Detect which cell encompasses the target text, then output its (X, Y) center coordinate. 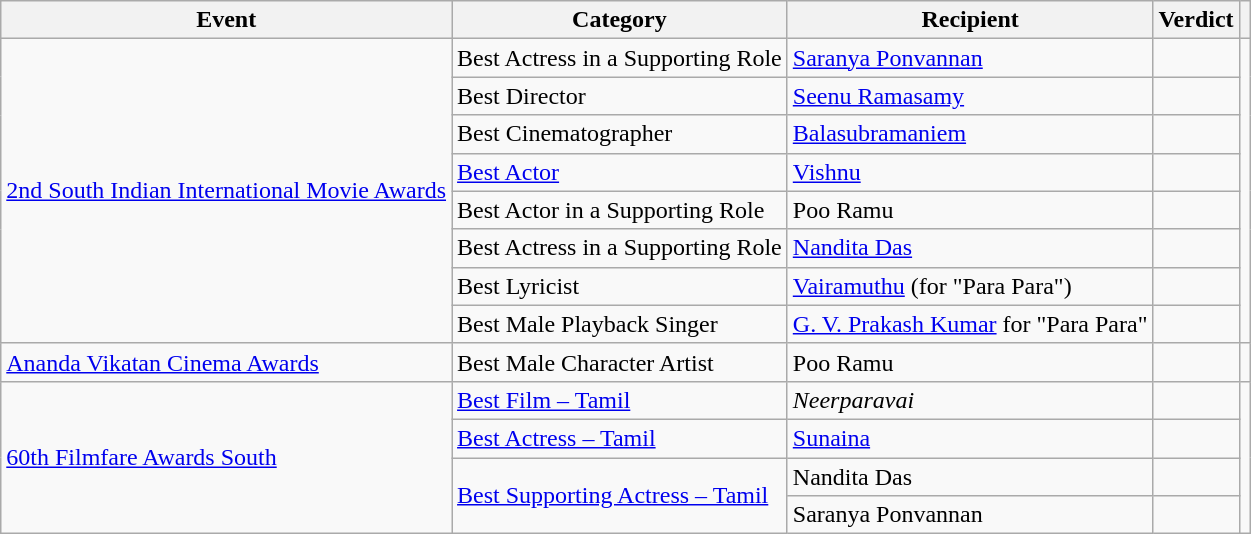
Vishnu (970, 172)
Seenu Ramasamy (970, 96)
Sunaina (970, 438)
60th Filmfare Awards South (226, 457)
Event (226, 20)
Vairamuthu (for "Para Para") (970, 286)
Best Actor (620, 172)
2nd South Indian International Movie Awards (226, 191)
Best Actress – Tamil (620, 438)
Recipient (970, 20)
Verdict (1196, 20)
Category (620, 20)
Neerparavai (970, 400)
Best Male Playback Singer (620, 324)
Best Lyricist (620, 286)
Best Cinematographer (620, 134)
Best Male Character Artist (620, 362)
Best Actor in a Supporting Role (620, 210)
Balasubramaniem (970, 134)
Best Director (620, 96)
Best Film – Tamil (620, 400)
Best Supporting Actress – Tamil (620, 496)
G. V. Prakash Kumar for "Para Para" (970, 324)
Ananda Vikatan Cinema Awards (226, 362)
